Scan for the cell matching the given text and deliver its [x, y] coordinate at center. 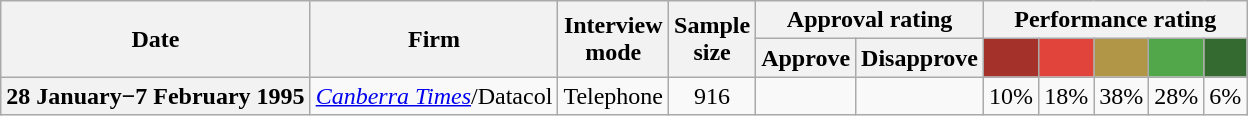
38% [1122, 96]
Disapprove [920, 58]
Canberra Times/Datacol [434, 96]
10% [1012, 96]
Interviewmode [614, 39]
Date [156, 39]
Telephone [614, 96]
28 January−7 February 1995 [156, 96]
28% [1176, 96]
916 [712, 96]
Samplesize [712, 39]
6% [1226, 96]
Approve [806, 58]
18% [1066, 96]
Approval rating [870, 20]
Firm [434, 39]
Performance rating [1116, 20]
